Capture the cell that displays the provided text and extract its (X, Y) central coordinate. 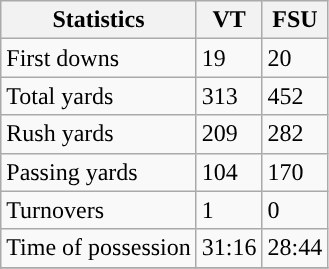
Rush yards (99, 134)
Passing yards (99, 172)
170 (295, 172)
FSU (295, 20)
Turnovers (99, 210)
0 (295, 210)
209 (229, 134)
Time of possession (99, 248)
VT (229, 20)
20 (295, 58)
28:44 (295, 248)
Statistics (99, 20)
First downs (99, 58)
452 (295, 96)
1 (229, 210)
313 (229, 96)
31:16 (229, 248)
282 (295, 134)
19 (229, 58)
104 (229, 172)
Total yards (99, 96)
